Detect which cell encompasses the target text, then output its (X, Y) center coordinate. 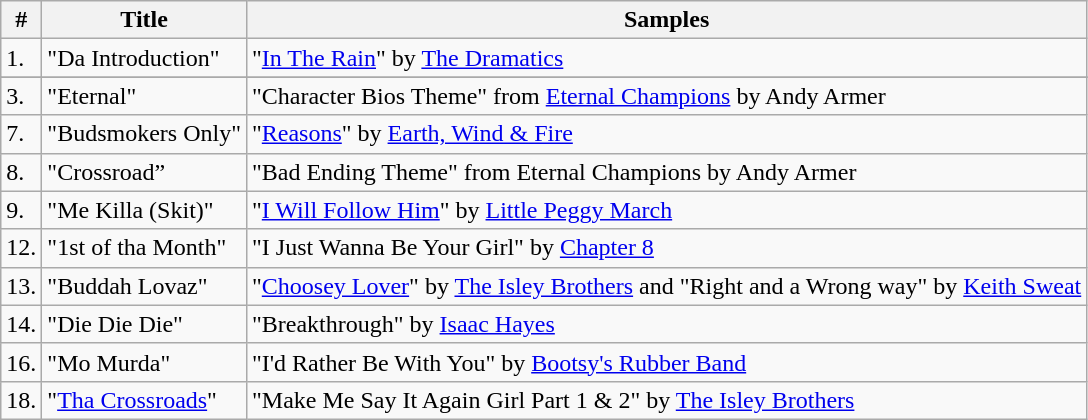
Title (144, 20)
"Breakthrough" by Isaac Hayes (666, 324)
3. (22, 96)
"Budsmokers Only" (144, 134)
14. (22, 324)
"Crossroad” (144, 172)
"Bad Ending Theme" from Eternal Champions by Andy Armer (666, 172)
16. (22, 362)
7. (22, 134)
"Me Killa (Skit)" (144, 210)
13. (22, 286)
18. (22, 400)
"Die Die Die" (144, 324)
"Choosey Lover" by The Isley Brothers and "Right and a Wrong way" by Keith Sweat (666, 286)
# (22, 20)
12. (22, 248)
"Mo Murda" (144, 362)
"Tha Crossroads" (144, 400)
"Eternal" (144, 96)
"1st of tha Month" (144, 248)
"I Just Wanna Be Your Girl" by Chapter 8 (666, 248)
Samples (666, 20)
"Make Me Say It Again Girl Part 1 & 2" by The Isley Brothers (666, 400)
"Reasons" by Earth, Wind & Fire (666, 134)
"Character Bios Theme" from Eternal Champions by Andy Armer (666, 96)
"Buddah Lovaz" (144, 286)
9. (22, 210)
"In The Rain" by The Dramatics (666, 58)
8. (22, 172)
"Da Introduction" (144, 58)
"I'd Rather Be With You" by Bootsy's Rubber Band (666, 362)
1. (22, 58)
"I Will Follow Him" by Little Peggy March (666, 210)
